For the text-containing cell, return its midpoint in [x, y] coordinate format. 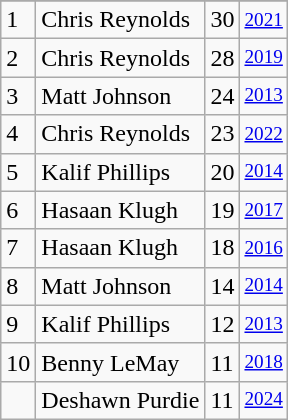
30 [222, 20]
18 [222, 248]
19 [222, 210]
2024 [264, 400]
2021 [264, 20]
3 [18, 96]
8 [18, 286]
5 [18, 172]
20 [222, 172]
Deshawn Purdie [120, 400]
2 [18, 58]
2016 [264, 248]
23 [222, 134]
2017 [264, 210]
12 [222, 324]
2018 [264, 362]
14 [222, 286]
4 [18, 134]
1 [18, 20]
2022 [264, 134]
Benny LeMay [120, 362]
2019 [264, 58]
10 [18, 362]
7 [18, 248]
9 [18, 324]
6 [18, 210]
28 [222, 58]
24 [222, 96]
